Detect which cell encompasses the target text, then output its [X, Y] center coordinate. 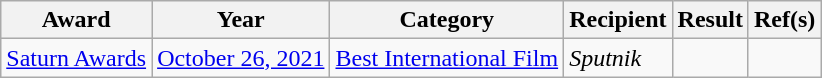
October 26, 2021 [241, 58]
Year [241, 20]
Sputnik [618, 58]
Category [447, 20]
Best International Film [447, 58]
Saturn Awards [76, 58]
Ref(s) [784, 20]
Recipient [618, 20]
Result [710, 20]
Award [76, 20]
